Scan for the cell matching the given text and deliver its [x, y] coordinate at center. 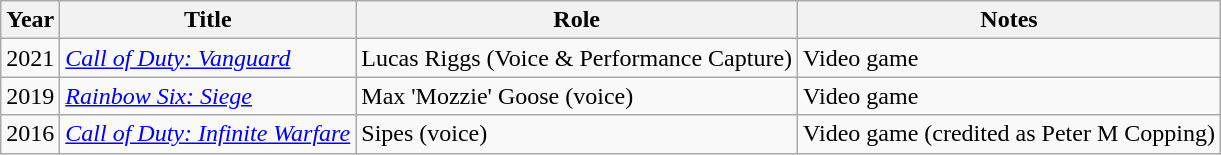
Call of Duty: Infinite Warfare [208, 134]
Year [30, 20]
Rainbow Six: Siege [208, 96]
Role [577, 20]
Sipes (voice) [577, 134]
Title [208, 20]
Lucas Riggs (Voice & Performance Capture) [577, 58]
Max 'Mozzie' Goose (voice) [577, 96]
2021 [30, 58]
Notes [1010, 20]
2016 [30, 134]
Video game (credited as Peter M Copping) [1010, 134]
Call of Duty: Vanguard [208, 58]
2019 [30, 96]
